Extract the [X, Y] coordinate from the center of the cell holding the provided text.  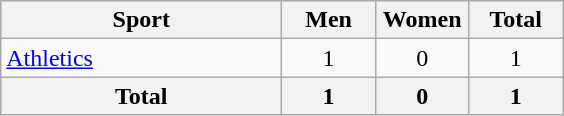
Women [422, 20]
Sport [142, 20]
Athletics [142, 58]
Men [329, 20]
